Locate the cell with the specified text and output its (x, y) center coordinate. 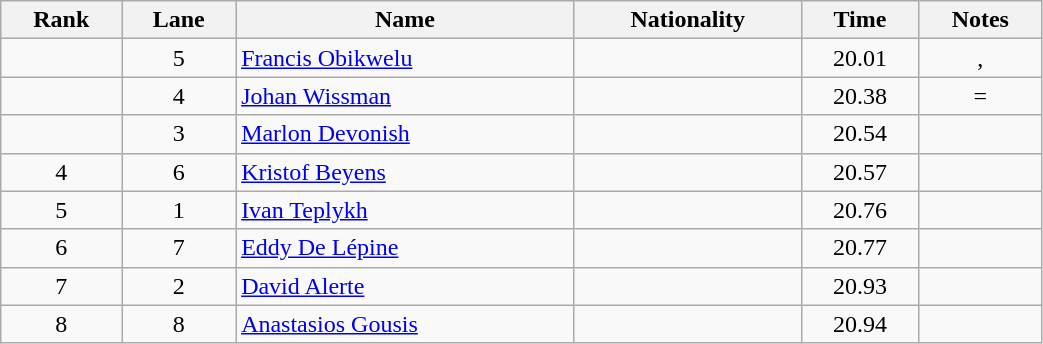
= (980, 96)
20.01 (860, 58)
2 (179, 286)
Rank (62, 20)
Kristof Beyens (406, 172)
Notes (980, 20)
Anastasios Gousis (406, 324)
Marlon Devonish (406, 134)
20.54 (860, 134)
Francis Obikwelu (406, 58)
, (980, 58)
Eddy De Lépine (406, 248)
Lane (179, 20)
20.38 (860, 96)
Time (860, 20)
20.93 (860, 286)
20.94 (860, 324)
Ivan Teplykh (406, 210)
1 (179, 210)
20.76 (860, 210)
Nationality (688, 20)
20.77 (860, 248)
20.57 (860, 172)
Johan Wissman (406, 96)
3 (179, 134)
David Alerte (406, 286)
Name (406, 20)
